Find where the given text appears and provide that cell's center as (X, Y) coordinate. 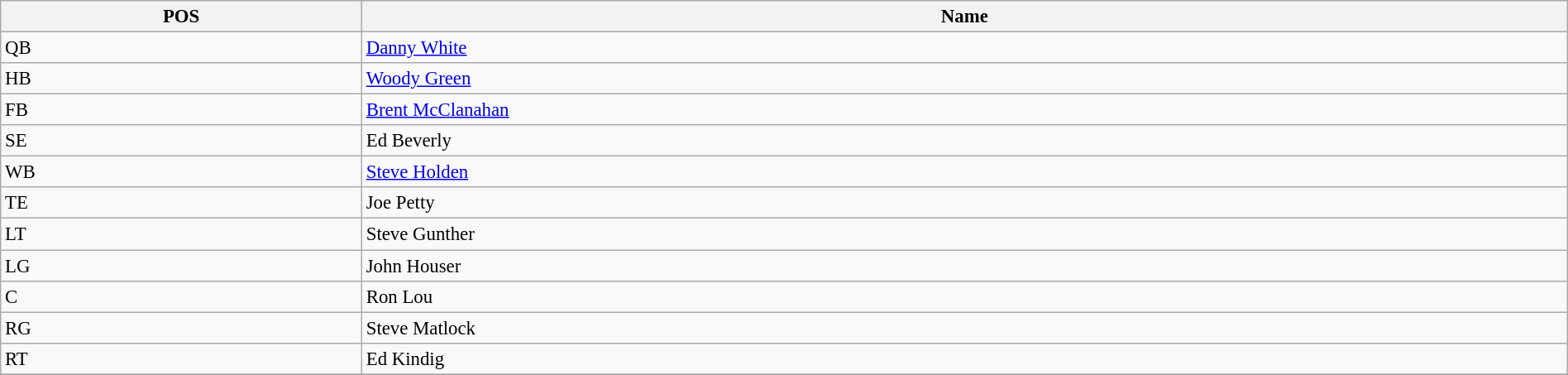
Name (964, 17)
TE (182, 203)
Ed Kindig (964, 358)
Steve Gunther (964, 234)
Joe Petty (964, 203)
Brent McClanahan (964, 110)
RT (182, 358)
RG (182, 328)
LG (182, 266)
John Houser (964, 266)
Danny White (964, 48)
SE (182, 141)
Ron Lou (964, 296)
WB (182, 172)
POS (182, 17)
QB (182, 48)
Steve Matlock (964, 328)
FB (182, 110)
Woody Green (964, 79)
LT (182, 234)
Steve Holden (964, 172)
C (182, 296)
Ed Beverly (964, 141)
HB (182, 79)
